From the cell containing the given text, extract its center point as [x, y] coordinate. 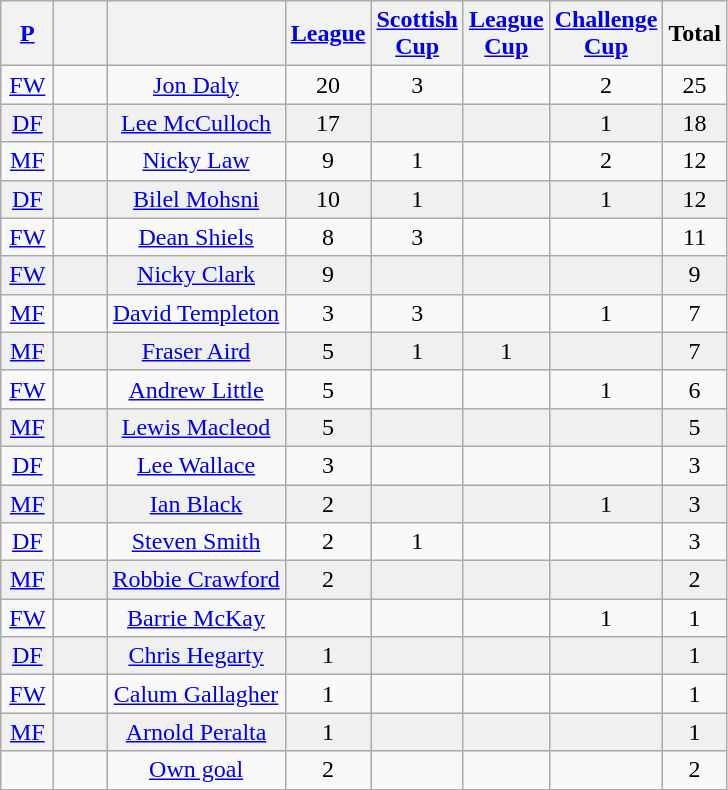
Lee McCulloch [196, 123]
League [328, 34]
Own goal [196, 770]
11 [695, 237]
P [28, 34]
Robbie Crawford [196, 580]
Barrie McKay [196, 618]
17 [328, 123]
Ian Black [196, 503]
18 [695, 123]
Lewis Macleod [196, 427]
Nicky Clark [196, 275]
Total [695, 34]
8 [328, 237]
6 [695, 389]
Calum Gallagher [196, 694]
25 [695, 85]
Dean Shiels [196, 237]
David Templeton [196, 313]
Andrew Little [196, 389]
Jon Daly [196, 85]
Bilel Mohsni [196, 199]
20 [328, 85]
Chris Hegarty [196, 656]
10 [328, 199]
Arnold Peralta [196, 732]
Lee Wallace [196, 465]
LeagueCup [506, 34]
ScottishCup [417, 34]
Nicky Law [196, 161]
Steven Smith [196, 542]
Fraser Aird [196, 351]
ChallengeCup [606, 34]
